Search for the cell housing the specified text and yield its (X, Y) center coordinate. 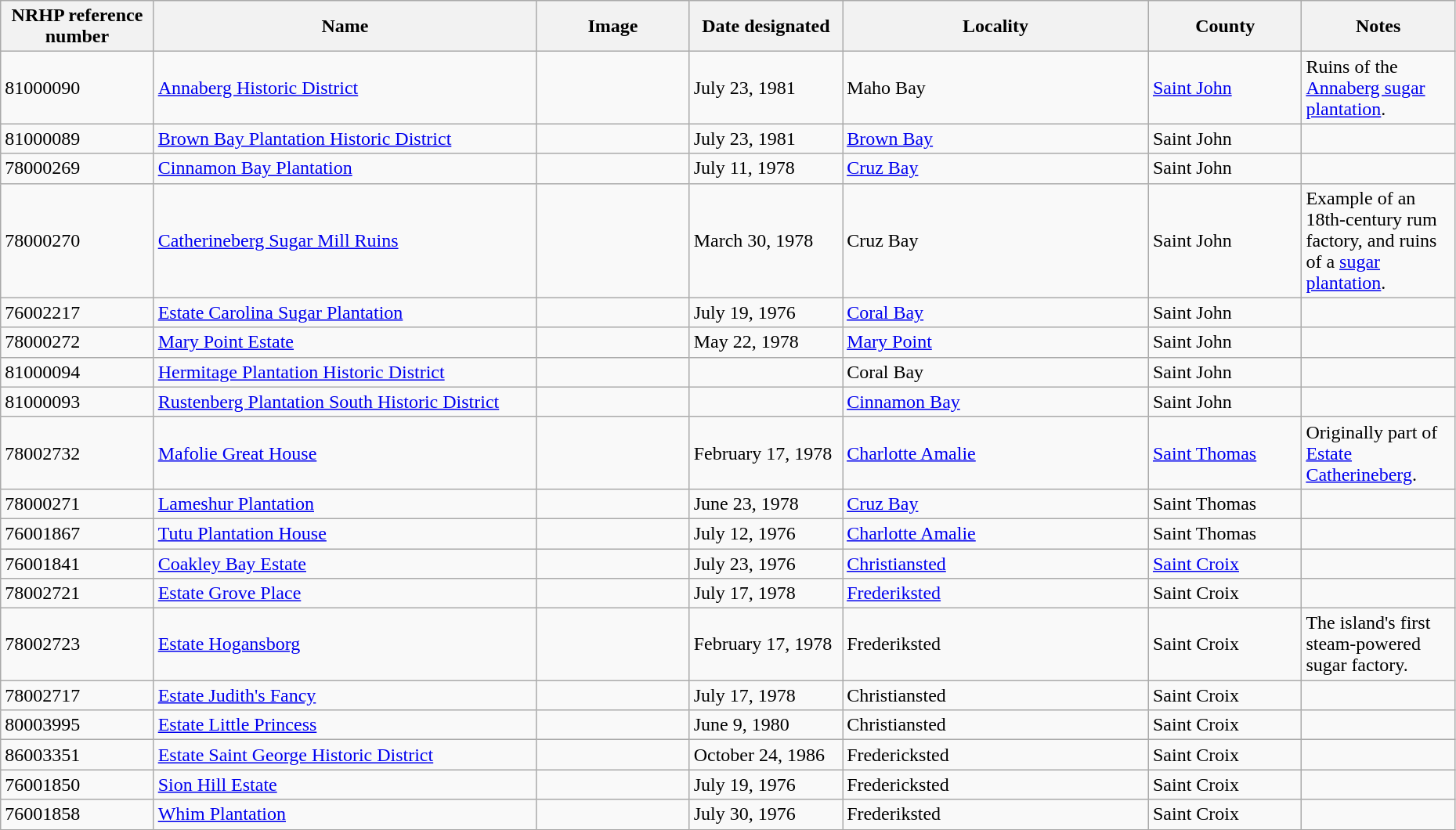
July 30, 1976 (766, 814)
Coakley Bay Estate (345, 563)
86003351 (77, 755)
Brown Bay Plantation Historic District (345, 139)
76001841 (77, 563)
76001850 (77, 785)
October 24, 1986 (766, 755)
Image (612, 27)
Ruins of the Annaberg sugar plantation. (1378, 88)
July 12, 1976 (766, 533)
81000094 (77, 372)
Notes (1378, 27)
78000270 (77, 240)
Sion Hill Estate (345, 785)
76001867 (77, 533)
78000271 (77, 503)
78000272 (77, 342)
March 30, 1978 (766, 240)
Lameshur Plantation (345, 503)
July 23, 1976 (766, 563)
78000269 (77, 168)
Cinnamon Bay Plantation (345, 168)
81000093 (77, 402)
June 9, 1980 (766, 725)
June 23, 1978 (766, 503)
July 11, 1978 (766, 168)
Hermitage Plantation Historic District (345, 372)
Estate Hogansborg (345, 644)
Estate Saint George Historic District (345, 755)
Mafolie Great House (345, 453)
81000089 (77, 139)
The island's first steam-powered sugar factory. (1378, 644)
May 22, 1978 (766, 342)
Originally part of Estate Catherineberg. (1378, 453)
Estate Grove Place (345, 594)
Tutu Plantation House (345, 533)
County (1225, 27)
Date designated (766, 27)
81000090 (77, 88)
Annaberg Historic District (345, 88)
Mary Point Estate (345, 342)
Mary Point (996, 342)
Rustenberg Plantation South Historic District (345, 402)
Locality (996, 27)
Estate Judith's Fancy (345, 695)
Estate Little Princess (345, 725)
Whim Plantation (345, 814)
80003995 (77, 725)
78002721 (77, 594)
Estate Carolina Sugar Plantation (345, 312)
76002217 (77, 312)
78002732 (77, 453)
Example of an 18th-century rum factory, and ruins of a sugar plantation. (1378, 240)
Cinnamon Bay (996, 402)
Catherineberg Sugar Mill Ruins (345, 240)
78002723 (77, 644)
Brown Bay (996, 139)
NRHP reference number (77, 27)
Maho Bay (996, 88)
78002717 (77, 695)
76001858 (77, 814)
Name (345, 27)
